Provide the (x, y) coordinate of the cell's center where the given text is located.  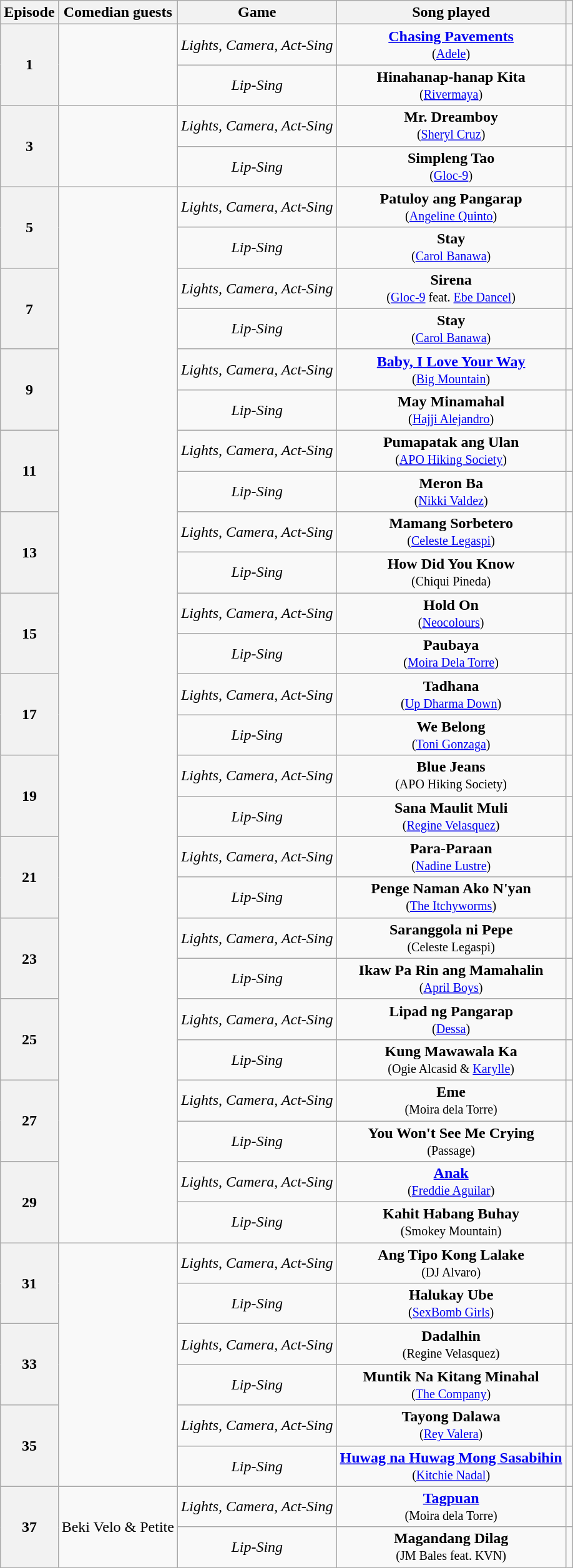
Penge Naman Ako N'yan(The Itchyworms) (451, 898)
Kung Mawawala Ka(Ogie Alcasid & Karylle) (451, 1060)
15 (29, 634)
29 (29, 1202)
How Did You Know(Chiqui Pineda) (451, 573)
Tayong Dalawa(Rey Valera) (451, 1426)
Sirena(Gloc-9 feat. Ebe Dancel) (451, 288)
Ikaw Pa Rin ang Mamahalin(April Boys) (451, 979)
Pumapatak ang Ulan(APO Hiking Society) (451, 451)
We Belong(Toni Gonzaga) (451, 735)
3 (29, 146)
Muntik Na Kitang Minahal(The Company) (451, 1384)
Meron Ba(Nikki Valdez) (451, 491)
Magandang Dilag(JM Bales feat. KVN) (451, 1547)
Huwag na Huwag Mong Sasabihin(Kitchie Nadal) (451, 1466)
Dadalhin(Regine Velasquez) (451, 1345)
7 (29, 308)
19 (29, 796)
Game (257, 12)
11 (29, 471)
Hold On(Neocolours) (451, 613)
Patuloy ang Pangarap(Angeline Quinto) (451, 207)
Anak(Freddie Aguilar) (451, 1182)
33 (29, 1365)
Beki Velo & Petite (117, 1527)
23 (29, 958)
You Won't See Me Crying(Passage) (451, 1141)
Eme(Moira dela Torre) (451, 1100)
Ang Tipo Kong Lalake(DJ Alvaro) (451, 1263)
31 (29, 1283)
5 (29, 227)
Mamang Sorbetero(Celeste Legaspi) (451, 532)
Lipad ng Pangarap(Dessa) (451, 1019)
Paubaya(Moira Dela Torre) (451, 654)
Comedian guests (117, 12)
Saranggola ni Pepe(Celeste Legaspi) (451, 938)
13 (29, 552)
Chasing Pavements(Adele) (451, 45)
Para-Paraan(Nadine Lustre) (451, 856)
Tagpuan(Moira dela Torre) (451, 1507)
Baby, I Love Your Way(Big Mountain) (451, 370)
27 (29, 1120)
Kahit Habang Buhay(Smokey Mountain) (451, 1222)
Song played (451, 12)
17 (29, 715)
May Minamahal(Hajji Alejandro) (451, 409)
Halukay Ube(SexBomb Girls) (451, 1303)
9 (29, 390)
Blue Jeans(APO Hiking Society) (451, 775)
Sana Maulit Muli(Regine Velasquez) (451, 816)
Episode (29, 12)
Mr. Dreamboy(Sheryl Cruz) (451, 126)
21 (29, 877)
Hinahanap-hanap Kita(Rivermaya) (451, 85)
37 (29, 1527)
Tadhana(Up Dharma Down) (451, 694)
25 (29, 1039)
35 (29, 1446)
Simpleng Tao(Gloc-9) (451, 166)
1 (29, 65)
